Identify which cell holds the provided text, then report its (X, Y) central coordinate. 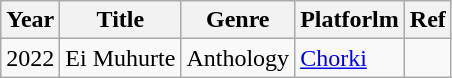
Chorki (350, 58)
Year (30, 20)
Genre (238, 20)
Anthology (238, 58)
Ref (428, 20)
Ei Muhurte (120, 58)
Title (120, 20)
2022 (30, 58)
Platforlm (350, 20)
